Return (x, y) of the center of cell containing provided text 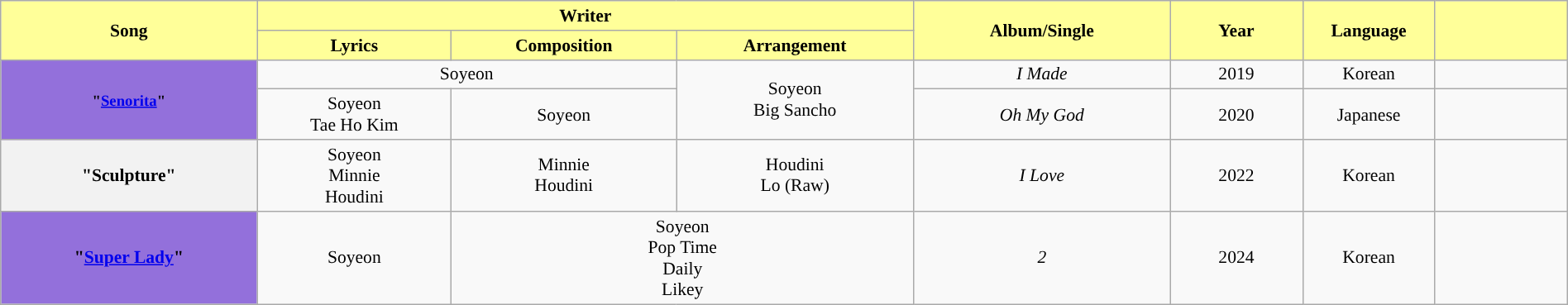
I Made (1042, 74)
Lyrics (354, 45)
Language (1369, 30)
SoyeonBig Sancho (796, 99)
Japanese (1369, 114)
"Senorita" (129, 99)
SoyeonTae Ho Kim (354, 114)
Writer (586, 16)
"Super Lady" (129, 257)
Arrangement (796, 45)
"Sculpture" (129, 175)
2020 (1236, 114)
Song (129, 30)
Album/Single (1042, 30)
Oh My God (1042, 114)
HoudiniLo (Raw) (796, 175)
SoyeonMinnieHoudini (354, 175)
2024 (1236, 257)
Composition (564, 45)
SoyeonPop TimeDailyLikey (683, 257)
MinnieHoudini (564, 175)
2019 (1236, 74)
2022 (1236, 175)
Year (1236, 30)
I Love (1042, 175)
2 (1042, 257)
